Provide the [x, y] coordinate of the cell's center where the given text is located.  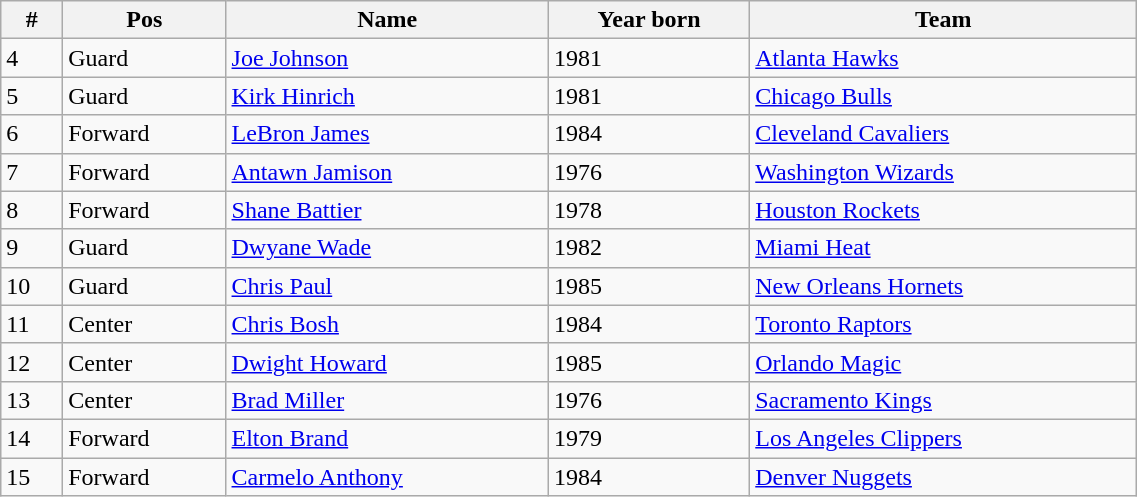
Elton Brand [387, 438]
Chris Paul [387, 286]
5 [32, 96]
Antawn Jamison [387, 172]
1979 [648, 438]
# [32, 20]
Kirk Hinrich [387, 96]
1982 [648, 248]
Cleveland Cavaliers [944, 134]
Chicago Bulls [944, 96]
Washington Wizards [944, 172]
Name [387, 20]
Orlando Magic [944, 362]
Miami Heat [944, 248]
Team [944, 20]
Pos [144, 20]
8 [32, 210]
Sacramento Kings [944, 400]
Year born [648, 20]
New Orleans Hornets [944, 286]
Los Angeles Clippers [944, 438]
9 [32, 248]
Denver Nuggets [944, 477]
Toronto Raptors [944, 324]
11 [32, 324]
Atlanta Hawks [944, 58]
Shane Battier [387, 210]
10 [32, 286]
Carmelo Anthony [387, 477]
Dwyane Wade [387, 248]
Dwight Howard [387, 362]
Houston Rockets [944, 210]
12 [32, 362]
4 [32, 58]
LeBron James [387, 134]
Joe Johnson [387, 58]
14 [32, 438]
6 [32, 134]
Chris Bosh [387, 324]
15 [32, 477]
7 [32, 172]
1978 [648, 210]
13 [32, 400]
Brad Miller [387, 400]
